Search for the cell housing the specified text and yield its (x, y) center coordinate. 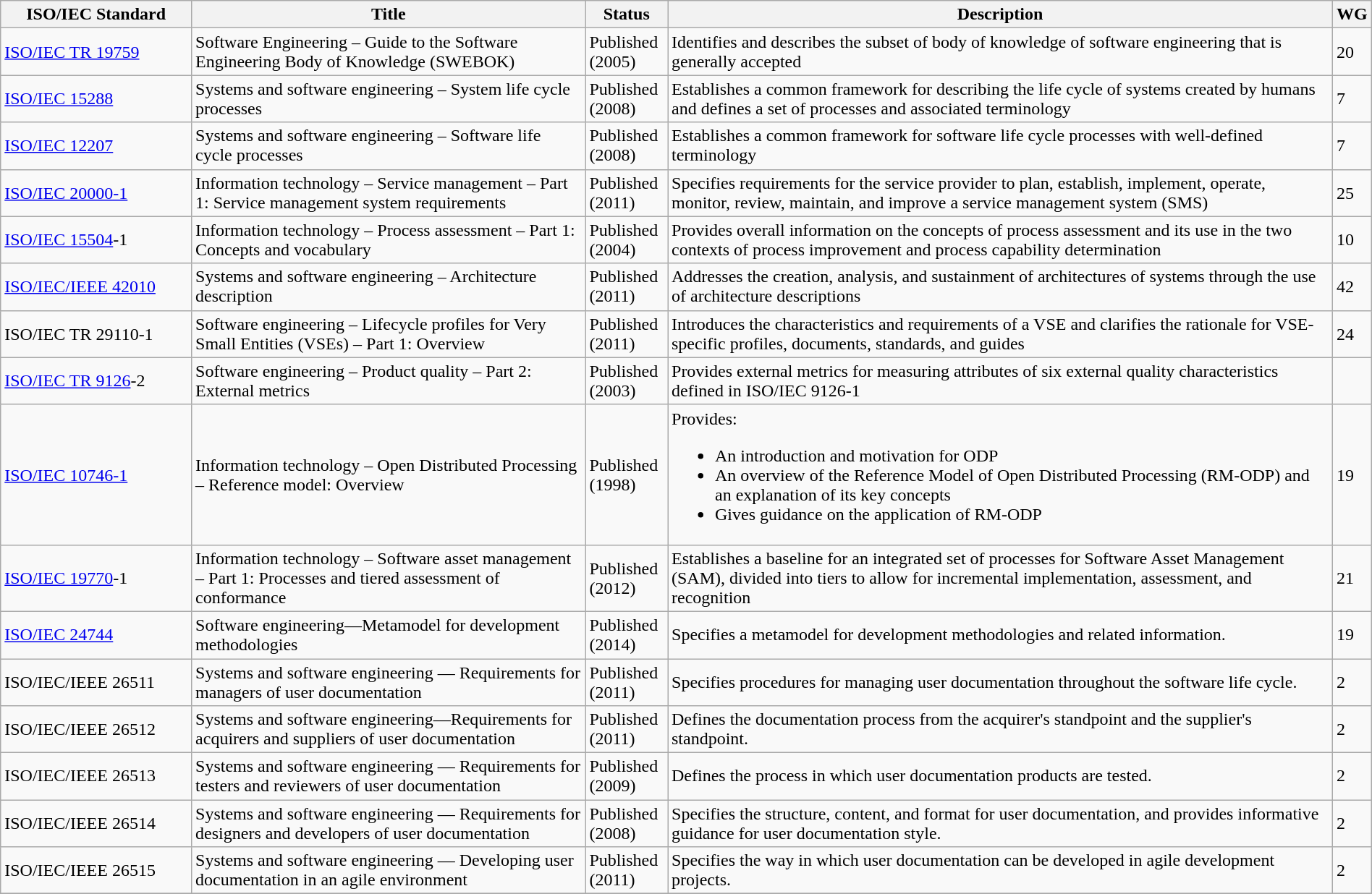
Published (2003) (627, 380)
ISO/IEC TR 29110-1 (96, 334)
ISO/IEC/IEEE 26511 (96, 681)
ISO/IEC/IEEE 26515 (96, 871)
Published (2012) (627, 578)
Software Engineering – Guide to the Software Engineering Body of Knowledge (SWEBOK) (389, 52)
Systems and software engineering — Requirements for testers and reviewers of user documentation (389, 777)
Published (1998) (627, 474)
ISO/IEC/IEEE 26514 (96, 823)
ISO/IEC/IEEE 42010 (96, 286)
Title (389, 14)
ISO/IEC 10746-1 (96, 474)
Systems and software engineering – System life cycle processes (389, 98)
Information technology – Service management – Part 1: Service management system requirements (389, 192)
WG (1352, 14)
ISO/IEC 12207 (96, 146)
Systems and software engineering – Architecture description (389, 286)
ISO/IEC 15288 (96, 98)
Establishes a common framework for software life cycle processes with well-defined terminology (1000, 146)
Systems and software engineering — Requirements for managers of user documentation (389, 681)
Software engineering—Metamodel for development methodologies (389, 635)
Establishes a common framework for describing the life cycle of systems created by humans and defines a set of processes and associated terminology (1000, 98)
Published (2014) (627, 635)
Defines the process in which user documentation products are tested. (1000, 777)
ISO/IEC/IEEE 26512 (96, 729)
20 (1352, 52)
ISO/IEC 24744 (96, 635)
Specifies a metamodel for development methodologies and related information. (1000, 635)
Published (2005) (627, 52)
10 (1352, 240)
Defines the documentation process from the acquirer's standpoint and the supplier's standpoint. (1000, 729)
Systems and software engineering — Requirements for designers and developers of user documentation (389, 823)
Information technology – Open Distributed Processing – Reference model: Overview (389, 474)
Software engineering – Lifecycle profiles for Very Small Entities (VSEs) – Part 1: Overview (389, 334)
Software engineering – Product quality – Part 2: External metrics (389, 380)
ISO/IEC 15504-1 (96, 240)
25 (1352, 192)
Systems and software engineering—Requirements for acquirers and suppliers of user documentation (389, 729)
ISO/IEC/IEEE 26513 (96, 777)
ISO/IEC 19770-1 (96, 578)
Information technology – Process assessment – Part 1: Concepts and vocabulary (389, 240)
Information technology – Software asset management – Part 1: Processes and tiered assessment of conformance (389, 578)
Specifies procedures for managing user documentation throughout the software life cycle. (1000, 681)
ISO/IEC 20000-1 (96, 192)
Description (1000, 14)
Published (2004) (627, 240)
42 (1352, 286)
Identifies and describes the subset of body of knowledge of software engineering that is generally accepted (1000, 52)
Systems and software engineering – Software life cycle processes (389, 146)
Provides external metrics for measuring attributes of six external quality characteristics defined in ISO/IEC 9126-1 (1000, 380)
Specifies the structure, content, and format for user documentation, and provides informative guidance for user documentation style. (1000, 823)
Published (2009) (627, 777)
Addresses the creation, analysis, and sustainment of architectures of systems through the use of architecture descriptions (1000, 286)
Systems and software engineering — Developing user documentation in an agile environment (389, 871)
ISO/IEC TR 19759 (96, 52)
Specifies the way in which user documentation can be developed in agile development projects. (1000, 871)
Status (627, 14)
ISO/IEC TR 9126-2 (96, 380)
24 (1352, 334)
21 (1352, 578)
ISO/IEC Standard (96, 14)
Introduces the characteristics and requirements of a VSE and clarifies the rationale for VSE-specific profiles, documents, standards, and guides (1000, 334)
